For the text-containing cell, return its midpoint in (x, y) coordinate format. 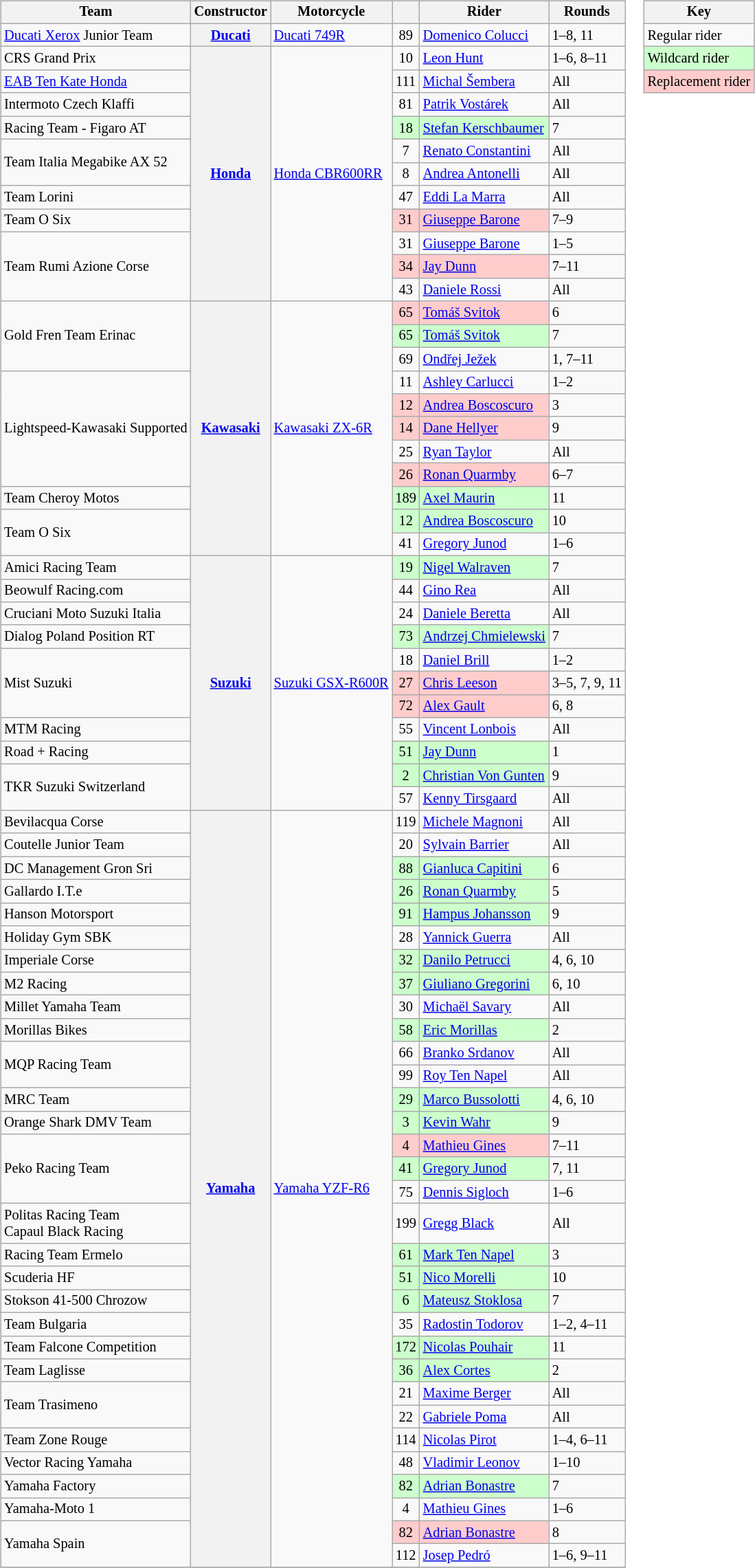
Team (95, 12)
Millet Yamaha Team (95, 1007)
1–6, 8–11 (587, 58)
Team Cheroy Motos (95, 498)
Nicolas Pouhair (484, 1347)
Ryan Taylor (484, 452)
19 (406, 567)
Yamaha Spain (95, 1544)
88 (406, 868)
Roy Ten Napel (484, 1076)
Kevin Wahr (484, 1123)
Holiday Gym SBK (95, 938)
112 (406, 1556)
Lightspeed-Kawasaki Supported (95, 428)
Mist Suzuki (95, 683)
Nigel Walraven (484, 567)
Honda (231, 174)
Beowulf Racing.com (95, 590)
Team Laglisse (95, 1371)
91 (406, 914)
Team Trasimeno (95, 1405)
99 (406, 1076)
32 (406, 961)
189 (406, 498)
Mark Ten Napel (484, 1255)
55 (406, 729)
Axel Maurin (484, 498)
Domenico Colucci (484, 35)
25 (406, 452)
1–10 (587, 1463)
199 (406, 1224)
Ducati Xerox Junior Team (95, 35)
Rider (484, 12)
111 (406, 82)
114 (406, 1440)
Scuderia HF (95, 1278)
Gabriele Poma (484, 1417)
5 (587, 892)
Marco Bussolotti (484, 1099)
Dennis Sigloch (484, 1192)
48 (406, 1463)
66 (406, 1053)
Gianluca Capitini (484, 868)
Vector Racing Yamaha (95, 1463)
Morillas Bikes (95, 1030)
Amici Racing Team (95, 567)
Dialog Poland Position RT (95, 637)
Team Bulgaria (95, 1324)
Patrik Vostárek (484, 104)
Andrzej Chmielewski (484, 637)
28 (406, 938)
Cruciani Moto Suzuki Italia (95, 614)
Team Italia Megabike AX 52 (95, 162)
M2 Racing (95, 984)
Team Falcone Competition (95, 1347)
Ondřej Ježek (484, 359)
MRC Team (95, 1099)
Yamaha YZF-R6 (331, 1189)
Ducati (231, 35)
Michal Šembera (484, 82)
61 (406, 1255)
24 (406, 614)
21 (406, 1393)
1–6, 9–11 (587, 1556)
6, 8 (587, 706)
Andrea Antonelli (484, 174)
44 (406, 590)
EAB Ten Kate Honda (95, 82)
DC Management Gron Sri (95, 868)
Stokson 41-500 Chrozow (95, 1301)
Kawasaki ZX-6R (331, 428)
172 (406, 1347)
Coutelle Junior Team (95, 845)
35 (406, 1324)
73 (406, 637)
Yamaha-Moto 1 (95, 1510)
Eric Morillas (484, 1030)
1, 7–11 (587, 359)
Vincent Lonbois (484, 729)
Constructor (231, 12)
Ducati 749R (331, 35)
57 (406, 799)
30 (406, 1007)
Daniel Brill (484, 660)
Motorcycle (331, 12)
89 (406, 35)
1–2, 4–11 (587, 1324)
Gallardo I.T.e (95, 892)
58 (406, 1030)
Giuliano Gregorini (484, 984)
Daniele Rossi (484, 290)
6, 10 (587, 984)
Gregg Black (484, 1224)
MTM Racing (95, 729)
Michele Magnoni (484, 822)
Racing Team - Figaro AT (95, 128)
1–4, 6–11 (587, 1440)
Imperiale Corse (95, 961)
MQP Racing Team (95, 1064)
Suzuki (231, 683)
Key (699, 12)
Gino Rea (484, 590)
43 (406, 290)
Leon Hunt (484, 58)
27 (406, 683)
47 (406, 197)
69 (406, 359)
72 (406, 706)
81 (406, 104)
Christian Von Gunten (484, 775)
Peko Racing Team (95, 1169)
Josep Pedró (484, 1556)
Renato Constantini (484, 151)
1 (587, 753)
CRS Grand Prix (95, 58)
Politas Racing TeamCapaul Black Racing (95, 1224)
Kenny Tirsgaard (484, 799)
Team Lorini (95, 197)
7–9 (587, 221)
Daniele Beretta (484, 614)
119 (406, 822)
Dane Hellyer (484, 428)
Yamaha Factory (95, 1486)
Branko Srdanov (484, 1053)
Chris Leeson (484, 683)
Ashley Carlucci (484, 382)
Alex Cortes (484, 1371)
Orange Shark DMV Team (95, 1123)
Honda CBR600RR (331, 174)
Yamaha (231, 1189)
Team Zone Rouge (95, 1440)
Suzuki GSX-R600R (331, 683)
6–7 (587, 475)
Replacement rider (699, 82)
Bevilacqua Corse (95, 822)
Stefan Kerschbaumer (484, 128)
Danilo Petrucci (484, 961)
Michaël Savary (484, 1007)
36 (406, 1371)
29 (406, 1099)
Mateusz Stoklosa (484, 1301)
34 (406, 267)
Racing Team Ermelo (95, 1255)
Rounds (587, 12)
Nico Morelli (484, 1278)
Hampus Johansson (484, 914)
1–5 (587, 243)
Hanson Motorsport (95, 914)
Nicolas Pirot (484, 1440)
3–5, 7, 9, 11 (587, 683)
7, 11 (587, 1169)
Alex Gault (484, 706)
Gold Fren Team Erinac (95, 335)
Intermoto Czech Klaffi (95, 104)
Eddi La Marra (484, 197)
20 (406, 845)
22 (406, 1417)
Team Rumi Azione Corse (95, 267)
TKR Suzuki Switzerland (95, 786)
Kawasaki (231, 428)
Wildcard rider (699, 58)
Regular rider (699, 35)
Maxime Berger (484, 1393)
75 (406, 1192)
Radostin Todorov (484, 1324)
37 (406, 984)
Road + Racing (95, 753)
Vladimir Leonov (484, 1463)
1–8, 11 (587, 35)
Yannick Guerra (484, 938)
Sylvain Barrier (484, 845)
14 (406, 428)
